Return the (X, Y) coordinate for the center point of the cell that contains the specified text.  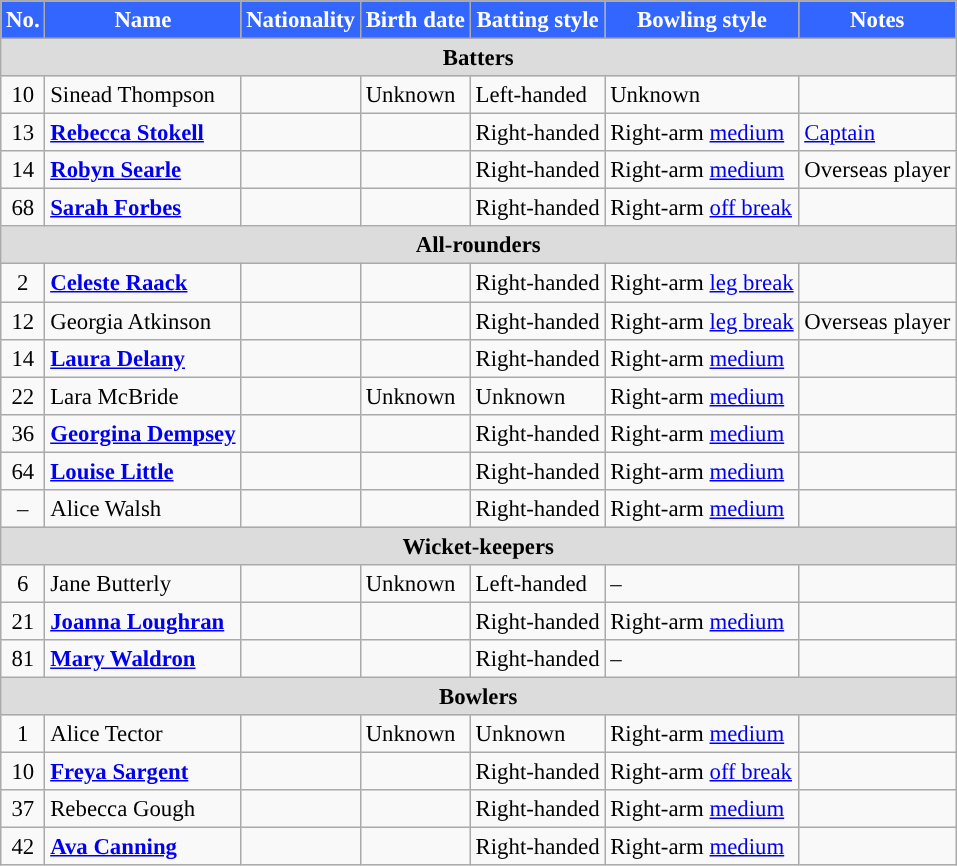
Nationality (300, 20)
Name (143, 20)
37 (23, 809)
Louise Little (143, 471)
Robyn Searle (143, 170)
Wicket-keepers (478, 546)
Bowling style (702, 20)
Sinead Thompson (143, 95)
Batters (478, 58)
Birth date (415, 20)
Freya Sargent (143, 772)
Bowlers (478, 697)
Celeste Raack (143, 283)
1 (23, 734)
21 (23, 621)
36 (23, 433)
Mary Waldron (143, 659)
Sarah Forbes (143, 208)
64 (23, 471)
81 (23, 659)
68 (23, 208)
Joanna Loughran (143, 621)
Captain (878, 133)
Rebecca Stokell (143, 133)
No. (23, 20)
Batting style (538, 20)
Alice Tector (143, 734)
6 (23, 584)
2 (23, 283)
Jane Butterly (143, 584)
Notes (878, 20)
12 (23, 321)
Rebecca Gough (143, 809)
Ava Canning (143, 847)
Lara McBride (143, 396)
42 (23, 847)
13 (23, 133)
22 (23, 396)
All-rounders (478, 245)
Alice Walsh (143, 509)
Georgina Dempsey (143, 433)
Laura Delany (143, 358)
Georgia Atkinson (143, 321)
